Provide the (x, y) coordinate of the cell's center where the given text is located.  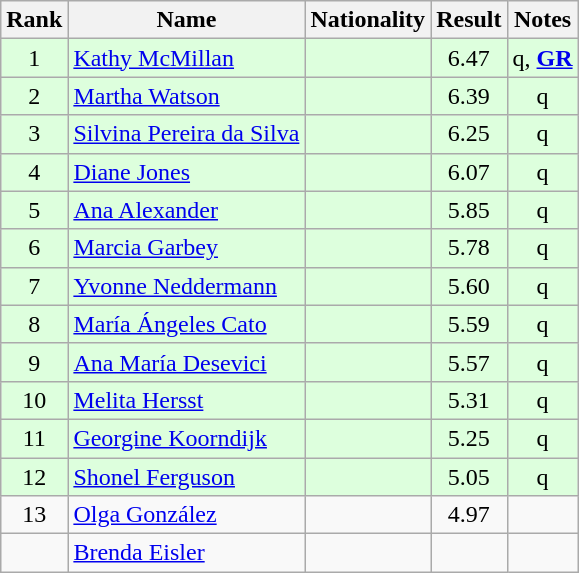
5.85 (469, 210)
4 (34, 172)
5.05 (469, 477)
Georgine Koorndijk (186, 438)
Marcia Garbey (186, 248)
q, GR (542, 58)
7 (34, 286)
13 (34, 515)
5.59 (469, 324)
Kathy McMillan (186, 58)
Martha Watson (186, 96)
10 (34, 400)
Silvina Pereira da Silva (186, 134)
Ana María Desevici (186, 362)
6.47 (469, 58)
Olga González (186, 515)
Nationality (368, 20)
5 (34, 210)
5.57 (469, 362)
6.25 (469, 134)
6 (34, 248)
12 (34, 477)
8 (34, 324)
5.78 (469, 248)
Ana Alexander (186, 210)
Shonel Ferguson (186, 477)
6.39 (469, 96)
Result (469, 20)
Yvonne Neddermann (186, 286)
Notes (542, 20)
María Ángeles Cato (186, 324)
Brenda Eisler (186, 553)
Name (186, 20)
5.25 (469, 438)
4.97 (469, 515)
2 (34, 96)
11 (34, 438)
Rank (34, 20)
6.07 (469, 172)
Melita Hersst (186, 400)
1 (34, 58)
5.60 (469, 286)
9 (34, 362)
Diane Jones (186, 172)
5.31 (469, 400)
3 (34, 134)
